Search for the cell housing the specified text and yield its [X, Y] center coordinate. 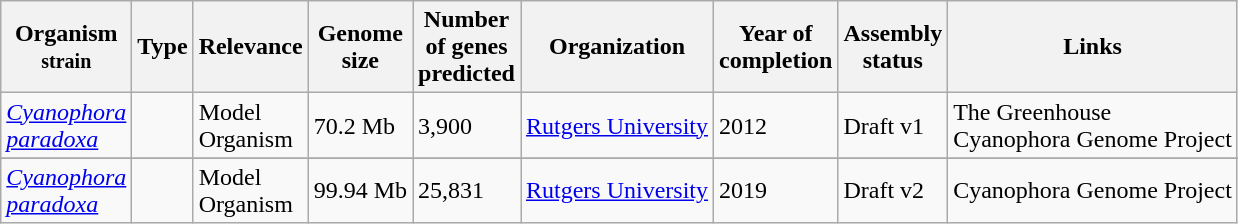
Genomesize [360, 47]
2012 [776, 126]
Type [162, 47]
Year ofcompletion [776, 47]
25,831 [467, 190]
2019 [776, 190]
Links [1093, 47]
99.94 Mb [360, 190]
3,900 [467, 126]
Organization [616, 47]
Draft v2 [893, 190]
Draft v1 [893, 126]
Cyanophora Genome Project [1093, 190]
Assemblystatus [893, 47]
70.2 Mb [360, 126]
Relevance [250, 47]
Organismstrain [66, 47]
Numberof genespredicted [467, 47]
The GreenhouseCyanophora Genome Project [1093, 126]
